Locate the cell with the specified text and output its [X, Y] center coordinate. 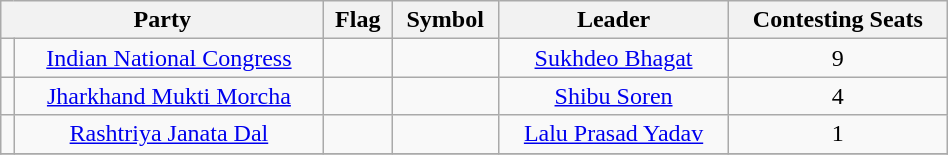
Leader [614, 20]
4 [838, 96]
Symbol [446, 20]
Shibu Soren [614, 96]
Sukhdeo Bhagat [614, 58]
Rashtriya Janata Dal [169, 134]
Jharkhand Mukti Morcha [169, 96]
Contesting Seats [838, 20]
1 [838, 134]
Party [162, 20]
Lalu Prasad Yadav [614, 134]
Indian National Congress [169, 58]
9 [838, 58]
Flag [358, 20]
